Scan for the cell matching the given text and deliver its (X, Y) coordinate at center. 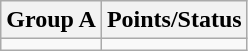
Group A (52, 20)
Points/Status (174, 20)
